Pinpoint the cell where the given text exists, returning its (X, Y) midpoint coordinate. 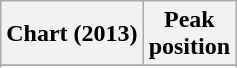
Peakposition (189, 34)
Chart (2013) (72, 34)
